Determine the [X, Y] coordinate at the center of the cell enclosing the given text.  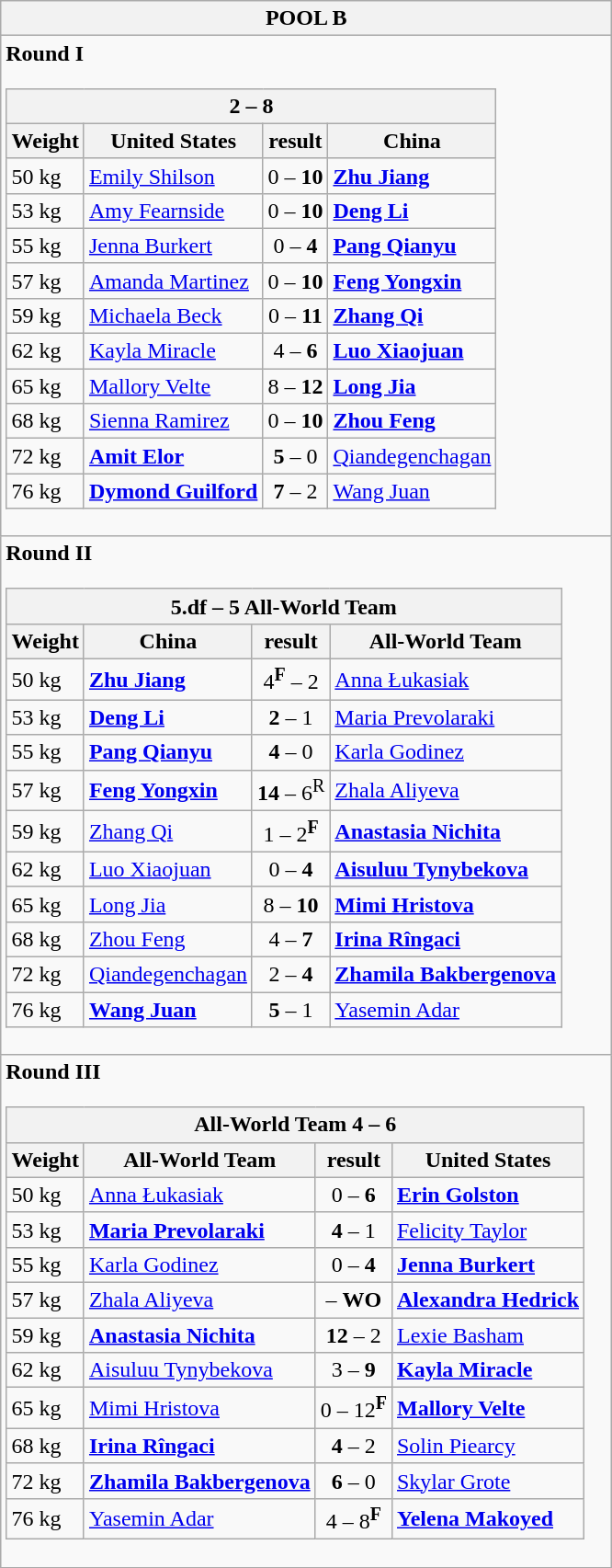
Amanda Martinez [173, 280]
4 – 1 [353, 1230]
4 – 8F [353, 1519]
0 – 12F [353, 1409]
8 – 12 [296, 386]
14 – 6R [290, 791]
4F – 2 [290, 681]
2 – 4 [290, 975]
0 – 11 [296, 315]
4 – 2 [353, 1446]
5 – 0 [296, 456]
12 – 2 [353, 1335]
Emily Shilson [173, 176]
Amit Elor [173, 456]
Skylar Grote [487, 1481]
Solin Piearcy [487, 1446]
Amy Fearnside [173, 211]
5 – 1 [290, 1010]
5.df – 5 All-World Team [284, 606]
– WO [353, 1300]
0 – 6 [353, 1195]
Alexandra Hedrick [487, 1300]
3 – 9 [353, 1370]
Dymond Guilford [173, 491]
Lexie Basham [487, 1335]
Felicity Taylor [487, 1230]
Sienna Ramirez [173, 421]
Yelena Makoyed [487, 1519]
8 – 10 [290, 904]
4 – 7 [290, 939]
POOL B [307, 18]
4 – 6 [296, 351]
2 – 8 [252, 106]
1 – 2F [290, 831]
6 – 0 [353, 1481]
4 – 0 [290, 752]
Erin Golston [487, 1195]
All-World Team 4 – 6 [296, 1125]
2 – 1 [290, 717]
7 – 2 [296, 491]
Michaela Beck [173, 315]
